Return the [x, y] coordinate for the center point of the cell that contains the specified text.  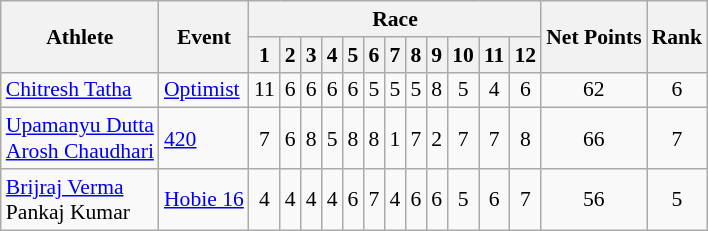
Hobie 16 [204, 200]
62 [594, 90]
Athlete [80, 36]
Net Points [594, 36]
Upamanyu DuttaArosh Chaudhari [80, 138]
10 [463, 55]
66 [594, 138]
Race [395, 19]
Rank [678, 36]
3 [312, 55]
Optimist [204, 90]
Chitresh Tatha [80, 90]
9 [436, 55]
Brijraj VermaPankaj Kumar [80, 200]
56 [594, 200]
12 [525, 55]
420 [204, 138]
Event [204, 36]
